Return (X, Y) of the center of cell containing provided text 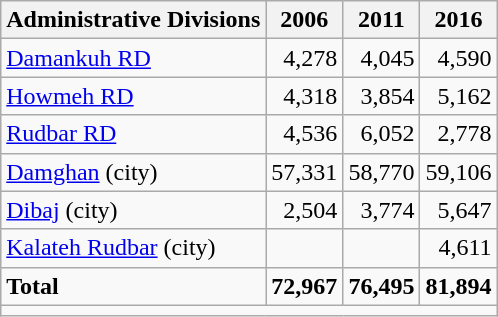
59,106 (458, 172)
5,162 (458, 96)
4,611 (458, 248)
72,967 (304, 286)
4,045 (382, 58)
Kalateh Rudbar (city) (134, 248)
4,536 (304, 134)
Howmeh RD (134, 96)
58,770 (382, 172)
57,331 (304, 172)
3,854 (382, 96)
5,647 (458, 210)
4,278 (304, 58)
2011 (382, 20)
76,495 (382, 286)
2016 (458, 20)
4,318 (304, 96)
6,052 (382, 134)
2,504 (304, 210)
Dibaj (city) (134, 210)
2006 (304, 20)
81,894 (458, 286)
3,774 (382, 210)
Administrative Divisions (134, 20)
2,778 (458, 134)
Damankuh RD (134, 58)
Rudbar RD (134, 134)
Total (134, 286)
4,590 (458, 58)
Damghan (city) (134, 172)
